For the text-containing cell, return its midpoint in [X, Y] coordinate format. 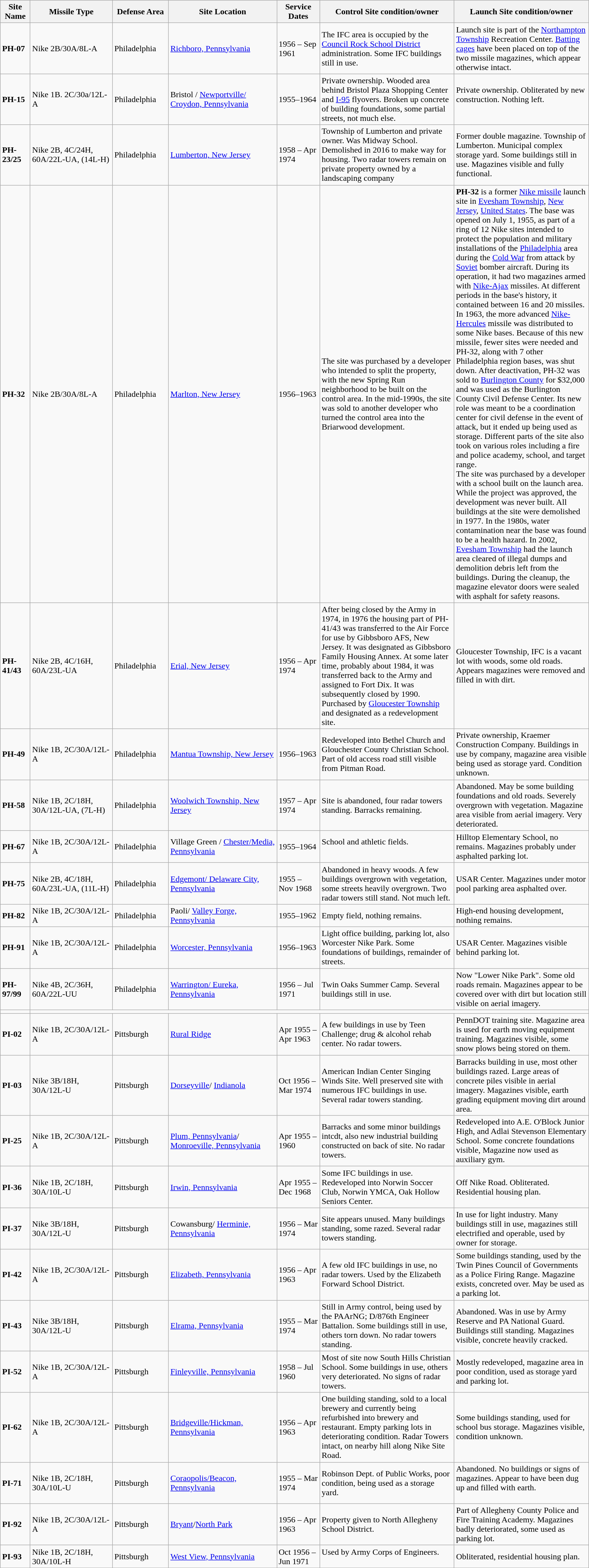
Erial, New Jersey [223, 666]
Service Dates [298, 12]
American Indian Center Singing Winds Site. Well preserved site with numerous IFC buildings in use. Several radar towers standing. [387, 1086]
Part of Allegheny County Police and Fire Training Academy. Magazines badly deteriorated, some used as parking lot. [521, 1524]
Nike 1B. 2C/30a/12L-A [71, 99]
Abandoned. No buildings or signs of magazines. Appear to have been dug up and filled with earth. [521, 1483]
Bridgeville/Hickman, Pennsylvania [223, 1427]
PH-82 [15, 916]
PI-42 [15, 1275]
PH-23/25 [15, 155]
Apr 1955 – Dec 1968 [298, 1187]
Obliterated, residential housing plan. [521, 1557]
Property given to North Allegheny School District. [387, 1524]
1955–1962 [298, 916]
Nike 2B, 4C/18H, 60A/23L-UA, (11L-H) [71, 883]
Nike 4B, 2C/36H, 60A/22L-UU [71, 989]
Edgemont/ Delaware City, Pennsylvania [223, 883]
Oct 1956 – Jun 1971 [298, 1557]
Defense Area [141, 12]
Abandoned in heavy woods. A few buildings overgrown with vegetation, some streets heavily overgrown. Two radar towers still stand. Not much left. [387, 883]
Rural Ridge [223, 1035]
Dorseyville/ Indianola [223, 1086]
West View, Pennsylvania [223, 1557]
Plum, Pennsylvania/ Monroeville, Pennsylvania [223, 1141]
Private ownership, Kraemer Construction Company. Buildings in use by company, magazine area visible being used as storage yard. Condition unknown. [521, 754]
PH-41/43 [15, 666]
Woolwich Township, New Jersey [223, 805]
Some IFC buildings in use. Redeveloped into Norwin Soccer Club, Norwin YMCA, Oak Hollow Seniors Center. [387, 1187]
1956 – Sep 1961 [298, 48]
Mostly redeveloped, magazine area in poor condition, used as storage yard and parking lot. [521, 1372]
Hilltop Elementary School, no remains. Magazines probably under asphalted parking lot. [521, 847]
Elrama, Pennsylvania [223, 1326]
PH-97/99 [15, 989]
Private ownership. Obliterated by new construction. Nothing left. [521, 99]
1956 – Mar 1974 [298, 1228]
PI-93 [15, 1557]
Now "Lower Nike Park". Some old roads remain. Magazines appear to be covered over with dirt but location still visible on aerial imagery. [521, 989]
Village Green / Chester/Media, Pennsylvania [223, 847]
USAR Center. Magazines under motor pool parking area asphalted over. [521, 883]
Nike 1B, 2C/18H, 30A/10L-H [71, 1557]
Warrington/ Eureka, Pennsylvania [223, 989]
PH-67 [15, 847]
Richboro, Pennsylvania [223, 48]
PH-07 [15, 48]
Oct 1956 – Mar 1974 [298, 1086]
In use for light industry. Many buildings still in use, magazines still electrified and operable, used by owner for storage. [521, 1228]
PH-49 [15, 754]
1957 – Apr 1974 [298, 805]
PI-71 [15, 1483]
Site appears unused. Many buildings standing, some razed. Several radar towers standing. [387, 1228]
Some buildings standing, used for school bus storage. Magazines visible, condition unknown. [521, 1427]
Irwin, Pennsylvania [223, 1187]
Site Location [223, 12]
PI-36 [15, 1187]
A few buildings in use by Teen Challenge; drug & alcohol rehab center. No radar towers. [387, 1035]
Mantua Township, New Jersey [223, 754]
Redeveloped into Bethel Church and Glouchester County Christian School. Part of old access road still visible from Pitman Road. [387, 754]
Launch Site condition/owner [521, 12]
Most of site now South Hills Christian School. Some buildings in use, others very deteriorated. No signs of radar towers. [387, 1372]
Twin Oaks Summer Camp. Several buildings still in use. [387, 989]
1958 – Apr 1974 [298, 155]
Elizabeth, Pennsylvania [223, 1275]
PI-62 [15, 1427]
Lumberton, New Jersey [223, 155]
Missile Type [71, 12]
Marlton, New Jersey [223, 394]
Finleyville, Pennsylvania [223, 1372]
Gloucester Township, IFC is a vacant lot with woods, some old roads. Appears magazines were removed and filled in with dirt. [521, 666]
Off Nike Road. Obliterated. Residential housing plan. [521, 1187]
Barracks and some minor buildings intcdt, also new industrial building constructed on back of site. No radar towers. [387, 1141]
High-end housing development, nothing remains. [521, 916]
PI-03 [15, 1086]
PI-43 [15, 1326]
PI-02 [15, 1035]
Empty field, nothing remains. [387, 916]
Site Name [15, 12]
Former double magazine. Township of Lumberton. Municipal complex storage yard. Some buildings still in use. Magazines visible and fully functional. [521, 155]
Bryant/North Park [223, 1524]
PI-92 [15, 1524]
Control Site condition/owner [387, 12]
Nike 1B, 2C/18H, 30A/12L-UA, (7L-H) [71, 805]
The IFC area is occupied by the Council Rock School District administration. Some IFC buildings still in use. [387, 48]
Cowansburg/ Herminie, Pennsylvania [223, 1228]
Nike 2B, 4C/16H, 60A/23L-UA [71, 666]
Paoli/ Valley Forge, Pennsylvania [223, 916]
Site is abandoned, four radar towers standing. Barracks remaining. [387, 805]
1958 – Jul 1960 [298, 1372]
A few old IFC buildings in use, no radar towers. Used by the Elizabeth Forward School District. [387, 1275]
1955 – Nov 1968 [298, 883]
PH-75 [15, 883]
PI-25 [15, 1141]
PH-15 [15, 99]
PH-91 [15, 948]
PennDOT training site. Magazine area is used for earth moving equipment training. Magazines visible, some snow plows being stored on them. [521, 1035]
Apr 1955 – 1960 [298, 1141]
School and athletic fields. [387, 847]
Still in Army control, being used by the PAArNG; D/876th Engineer Battalion. Some buildings still in use, others torn down. No radar towers standing. [387, 1326]
Apr 1955 – Apr 1963 [298, 1035]
PH-58 [15, 805]
PH-32 [15, 394]
PI-52 [15, 1372]
Light office building, parking lot, also Worcester Nike Park. Some foundations of buildings, remainder of streets. [387, 948]
1956 – Apr 1974 [298, 666]
Robinson Dept. of Public Works, poor condition, being used as a storage yard. [387, 1483]
Bristol / Newportville/ Croydon, Pennsylvania [223, 99]
Worcester, Pennsylvania [223, 948]
USAR Center. Magazines visible behind parking lot. [521, 948]
PI-37 [15, 1228]
1956 – Jul 1971 [298, 989]
Used by Army Corps of Engineers. [387, 1557]
Coraopolis/Beacon, Pennsylvania [223, 1483]
Abandoned. Was in use by Army Reserve and PA National Guard. Buildings still standing. Magazines visible, concrete heavily cracked. [521, 1326]
Nike 2B, 4C/24H, 60A/22L-UA, (14L-H) [71, 155]
